Provide the (X, Y) coordinate of the cell's center where the given text is located.  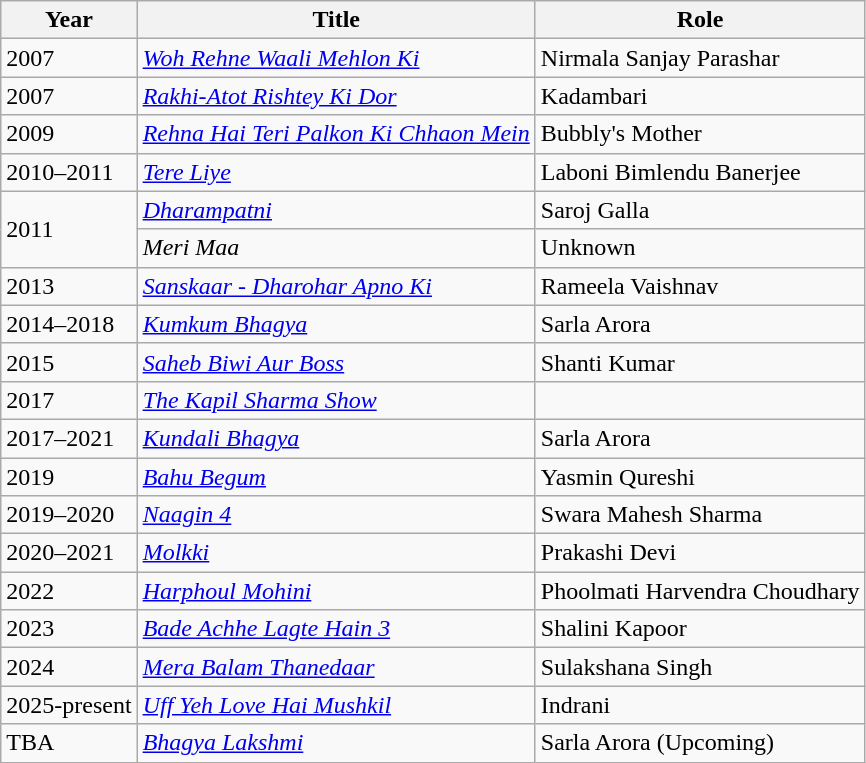
Bubbly's Mother (700, 134)
Harphoul Mohini (336, 591)
2010–2011 (69, 172)
Dharampatni (336, 210)
2020–2021 (69, 553)
Indrani (700, 705)
Kadambari (700, 96)
Tere Liye (336, 172)
Rakhi-Atot Rishtey Ki Dor (336, 96)
2009 (69, 134)
2019–2020 (69, 515)
Bhagya Lakshmi (336, 743)
2022 (69, 591)
2024 (69, 667)
2015 (69, 362)
2017 (69, 400)
Nirmala Sanjay Parashar (700, 58)
Bahu Begum (336, 477)
Sanskaar - Dharohar Apno Ki (336, 286)
2019 (69, 477)
2017–2021 (69, 438)
2014–2018 (69, 324)
Shalini Kapoor (700, 629)
2011 (69, 229)
Naagin 4 (336, 515)
Sulakshana Singh (700, 667)
Kundali Bhagya (336, 438)
Title (336, 20)
Rehna Hai Teri Palkon Ki Chhaon Mein (336, 134)
2013 (69, 286)
Phoolmati Harvendra Choudhary (700, 591)
The Kapil Sharma Show (336, 400)
TBA (69, 743)
Shanti Kumar (700, 362)
Uff Yeh Love Hai Mushkil (336, 705)
Kumkum Bhagya (336, 324)
Bade Achhe Lagte Hain 3 (336, 629)
Role (700, 20)
Yasmin Qureshi (700, 477)
Rameela Vaishnav (700, 286)
Year (69, 20)
Saroj Galla (700, 210)
Woh Rehne Waali Mehlon Ki (336, 58)
Saheb Biwi Aur Boss (336, 362)
Prakashi Devi (700, 553)
Sarla Arora (Upcoming) (700, 743)
2025-present (69, 705)
Swara Mahesh Sharma (700, 515)
2023 (69, 629)
Meri Maa (336, 248)
Laboni Bimlendu Banerjee (700, 172)
Unknown (700, 248)
Mera Balam Thanedaar (336, 667)
Molkki (336, 553)
